Return [x, y] of the center of cell containing provided text 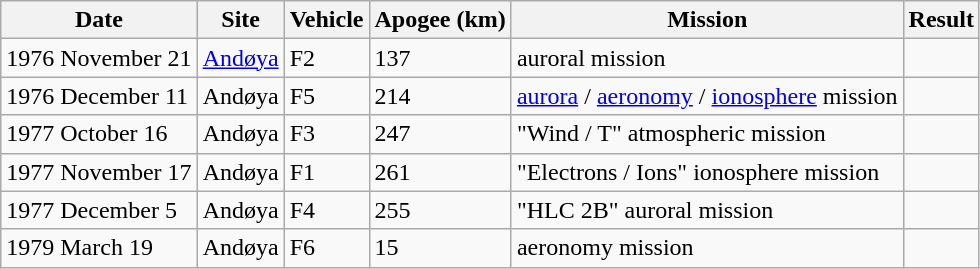
255 [440, 210]
261 [440, 172]
1977 November 17 [99, 172]
Mission [707, 20]
15 [440, 248]
Site [240, 20]
Apogee (km) [440, 20]
1979 March 19 [99, 248]
aeronomy mission [707, 248]
1976 December 11 [99, 96]
F4 [326, 210]
F1 [326, 172]
Vehicle [326, 20]
F5 [326, 96]
137 [440, 58]
auroral mission [707, 58]
Result [941, 20]
F2 [326, 58]
1976 November 21 [99, 58]
aurora / aeronomy / ionosphere mission [707, 96]
Date [99, 20]
F6 [326, 248]
"Wind / T" atmospheric mission [707, 134]
"Electrons / Ions" ionosphere mission [707, 172]
247 [440, 134]
1977 December 5 [99, 210]
"HLC 2B" auroral mission [707, 210]
F3 [326, 134]
1977 October 16 [99, 134]
214 [440, 96]
